Scan for the cell matching the given text and deliver its [x, y] coordinate at center. 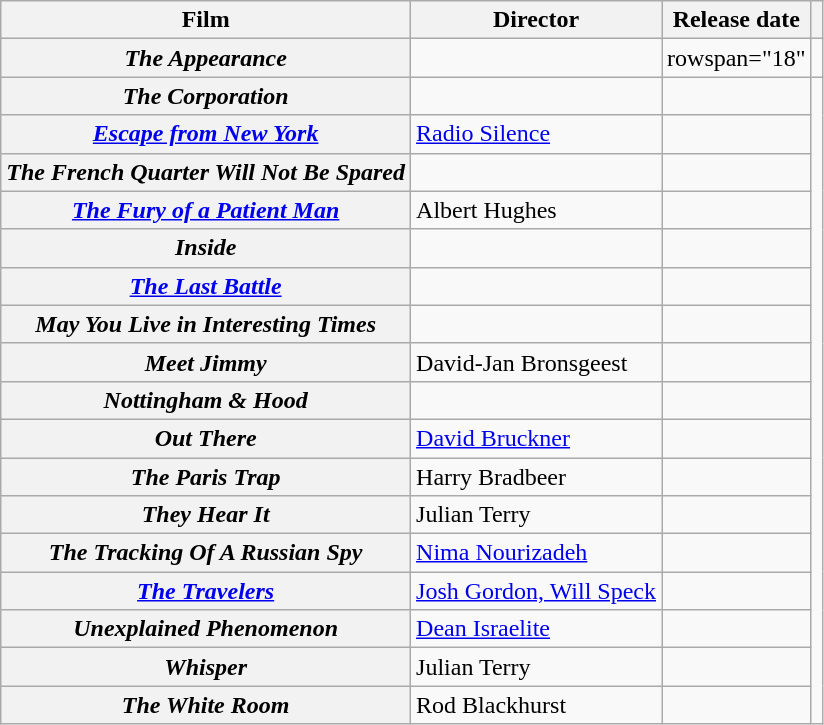
Release date [737, 20]
The Corporation [206, 96]
Director [536, 20]
The Appearance [206, 58]
Nottingham & Hood [206, 400]
The Fury of a Patient Man [206, 210]
Dean Israelite [536, 629]
The Paris Trap [206, 477]
Unexplained Phenomenon [206, 629]
rowspan="18" [737, 58]
Radio Silence [536, 134]
Albert Hughes [536, 210]
The Tracking Of A Russian Spy [206, 553]
David-Jan Bronsgeest [536, 362]
Nima Nourizadeh [536, 553]
Inside [206, 248]
The White Room [206, 705]
The Travelers [206, 591]
Whisper [206, 667]
Harry Bradbeer [536, 477]
Escape from New York [206, 134]
Josh Gordon, Will Speck [536, 591]
The French Quarter Will Not Be Spared [206, 172]
Rod Blackhurst [536, 705]
Out There [206, 438]
They Hear It [206, 515]
The Last Battle [206, 286]
May You Live in Interesting Times [206, 324]
David Bruckner [536, 438]
Meet Jimmy [206, 362]
Film [206, 20]
